Output the (x, y) coordinate of the center of the cell containing the given text.  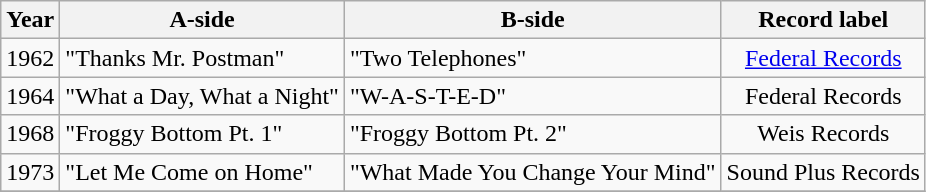
1962 (30, 58)
Sound Plus Records (823, 172)
Year (30, 20)
"Let Me Come on Home" (202, 172)
"Froggy Bottom Pt. 1" (202, 134)
Weis Records (823, 134)
B-side (532, 20)
1968 (30, 134)
"Thanks Mr. Postman" (202, 58)
Record label (823, 20)
"Froggy Bottom Pt. 2" (532, 134)
1964 (30, 96)
A-side (202, 20)
1973 (30, 172)
"W-A-S-T-E-D" (532, 96)
"What a Day, What a Night" (202, 96)
"Two Telephones" (532, 58)
"What Made You Change Your Mind" (532, 172)
